Determine the [X, Y] coordinate at the center of the cell enclosing the given text.  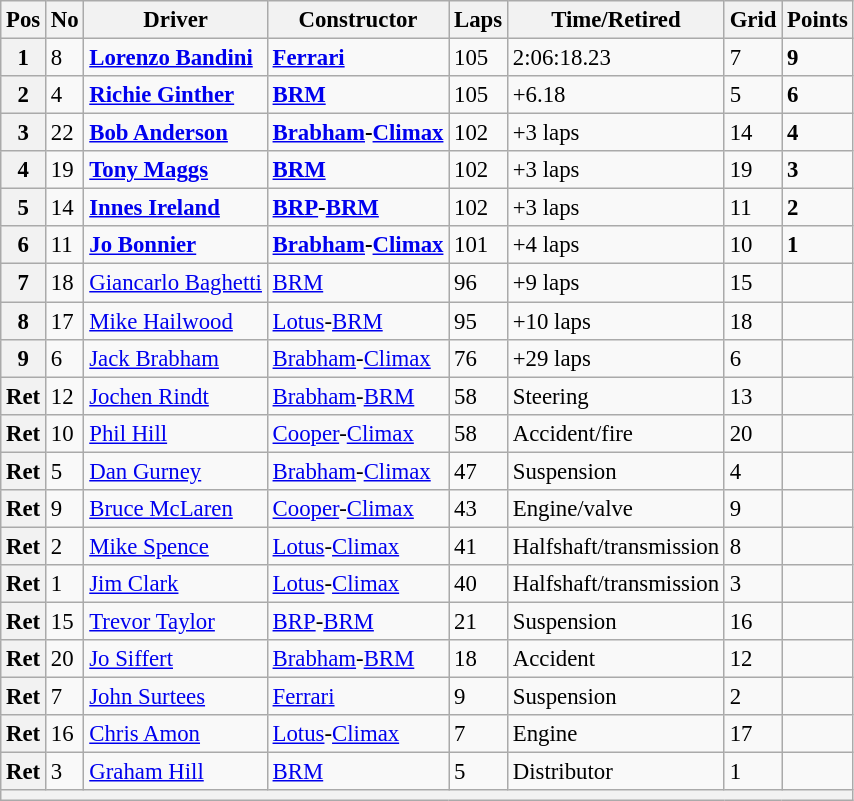
Accident [616, 659]
Jo Bonnier [176, 245]
Jim Clark [176, 584]
47 [478, 471]
+6.18 [616, 95]
+9 laps [616, 283]
Innes Ireland [176, 208]
Time/Retired [616, 20]
22 [65, 133]
13 [752, 396]
Trevor Taylor [176, 621]
Bruce McLaren [176, 509]
Pos [24, 20]
+4 laps [616, 245]
Grid [752, 20]
Points [818, 20]
Jack Brabham [176, 358]
95 [478, 321]
21 [478, 621]
40 [478, 584]
Accident/fire [616, 433]
2:06:18.23 [616, 58]
Dan Gurney [176, 471]
Driver [176, 20]
Laps [478, 20]
Graham Hill [176, 772]
Giancarlo Baghetti [176, 283]
+10 laps [616, 321]
43 [478, 509]
96 [478, 283]
Engine/valve [616, 509]
Jo Siffert [176, 659]
No [65, 20]
Mike Hailwood [176, 321]
Steering [616, 396]
Constructor [358, 20]
Jochen Rindt [176, 396]
41 [478, 546]
Chris Amon [176, 734]
Richie Ginther [176, 95]
101 [478, 245]
Distributor [616, 772]
Engine [616, 734]
John Surtees [176, 697]
Lorenzo Bandini [176, 58]
Phil Hill [176, 433]
+29 laps [616, 358]
76 [478, 358]
Tony Maggs [176, 170]
Bob Anderson [176, 133]
Mike Spence [176, 546]
Lotus-BRM [358, 321]
